Scan for the cell matching the given text and deliver its [x, y] coordinate at center. 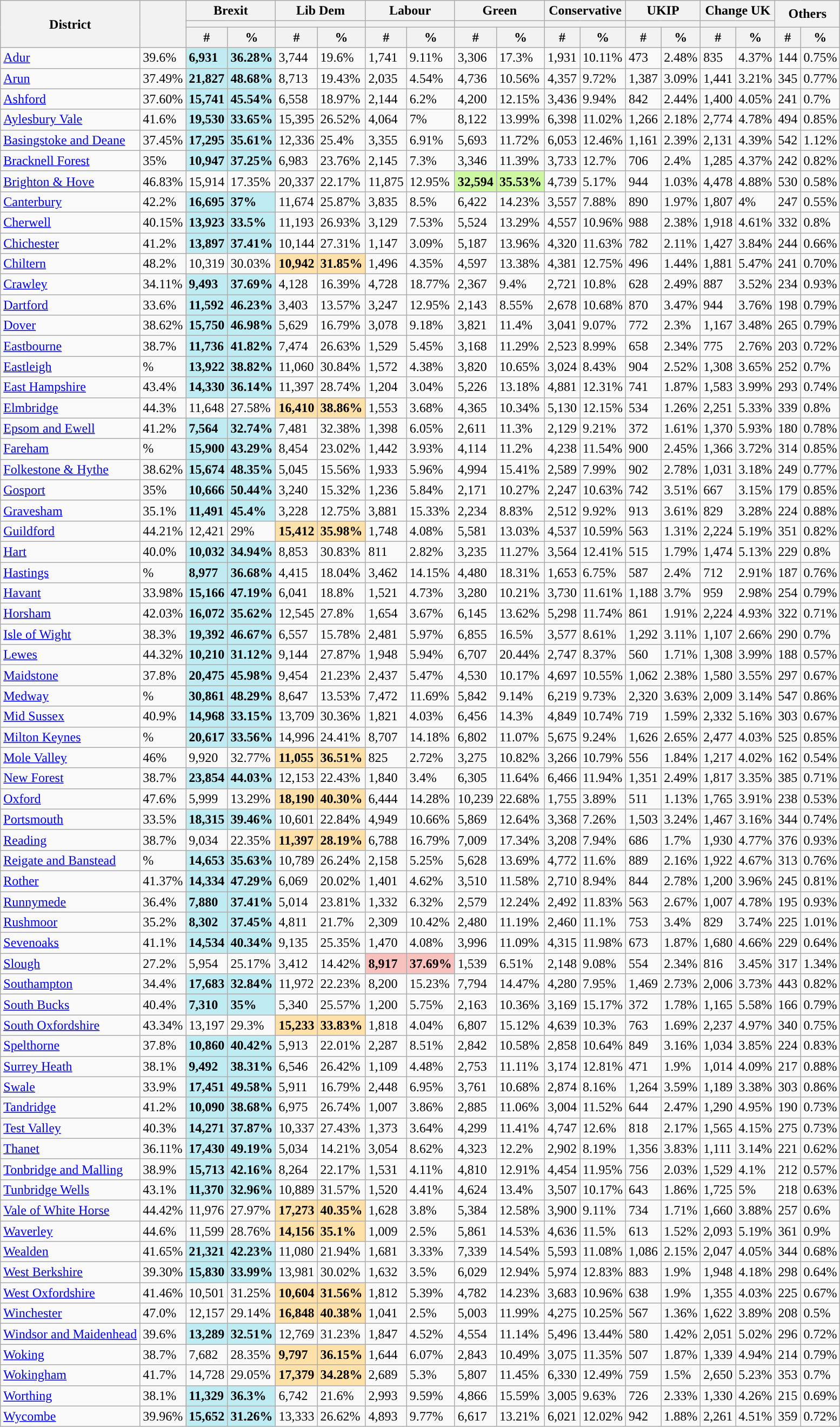
2,035 [386, 78]
9.14% [520, 696]
14,156 [296, 1231]
35.61% [252, 140]
11,491 [206, 510]
48.2% [163, 264]
30,861 [206, 696]
9,144 [296, 655]
14,996 [296, 737]
20,337 [296, 181]
8.99% [602, 346]
7.99% [602, 469]
3.18% [756, 469]
3,368 [562, 819]
14,534 [206, 943]
27.58% [252, 408]
11.83% [602, 901]
3,881 [386, 510]
719 [643, 716]
1.36% [681, 1313]
1,474 [718, 552]
3.64% [430, 1128]
2,332 [718, 716]
4.95% [756, 1107]
7.53% [430, 222]
2.98% [756, 593]
293 [788, 387]
638 [643, 1293]
42.16% [252, 1169]
41.7% [163, 1375]
5,629 [296, 326]
6,422 [476, 202]
214 [788, 1355]
12,421 [206, 531]
471 [643, 1066]
19.6% [342, 58]
942 [643, 1416]
238 [788, 799]
26.24% [342, 860]
42.23% [252, 1252]
12.7% [602, 161]
3,075 [562, 1355]
Rother [70, 881]
4,537 [562, 531]
District [70, 24]
9,492 [206, 1066]
3,835 [386, 202]
33.99% [252, 1272]
212 [788, 1169]
3,235 [476, 552]
2,251 [718, 408]
17,683 [206, 984]
11,080 [296, 1252]
33.15% [252, 716]
2,143 [476, 305]
11.95% [602, 1169]
1.88% [681, 1416]
10.63% [602, 490]
4.88% [756, 181]
East Hampshire [70, 387]
742 [643, 490]
26.63% [342, 346]
Gravesham [70, 510]
32,594 [476, 181]
2,247 [562, 490]
2,721 [562, 284]
257 [788, 1210]
36.51% [342, 758]
Sevenoaks [70, 943]
1,930 [718, 840]
11.54% [602, 449]
1,441 [718, 78]
2.47% [681, 1107]
9.08% [602, 964]
1,496 [386, 264]
West Berkshire [70, 1272]
11,193 [296, 222]
4,557 [562, 222]
South Bucks [70, 1005]
23.02% [342, 449]
14.54% [520, 1252]
8,454 [296, 449]
1.79% [681, 552]
835 [718, 58]
2,523 [562, 346]
4,480 [476, 573]
2.15% [681, 1252]
359 [788, 1416]
15,713 [206, 1169]
1,583 [718, 387]
40.42% [252, 1046]
23,854 [206, 778]
3.04% [430, 387]
15.33% [430, 510]
1,654 [386, 614]
5,628 [476, 860]
9.63% [602, 1396]
41.82% [252, 346]
11.09% [520, 943]
3.65% [756, 367]
208 [788, 1313]
4,739 [562, 181]
Horsham [70, 614]
34.94% [252, 552]
3.59% [681, 1087]
Cherwell [70, 222]
3,900 [562, 1210]
8.19% [602, 1149]
10,032 [206, 552]
14,330 [206, 387]
265 [788, 326]
5,226 [476, 387]
Tandridge [70, 1107]
1,469 [643, 984]
12,153 [296, 778]
15.23% [430, 984]
Mid Sussex [70, 716]
353 [788, 1375]
43.1% [163, 1190]
5.75% [430, 1005]
Guildford [70, 531]
4,736 [476, 78]
13,333 [296, 1416]
2,492 [562, 901]
6.75% [602, 573]
5,340 [296, 1005]
297 [788, 675]
11,060 [296, 367]
2,753 [476, 1066]
3,280 [476, 593]
6.32% [430, 901]
31.85% [342, 264]
3,730 [562, 593]
16,848 [296, 1313]
4.94% [756, 1355]
1,847 [386, 1334]
6.05% [430, 428]
4,320 [562, 243]
3,761 [476, 1087]
3,820 [476, 367]
5,693 [476, 140]
9,135 [296, 943]
16,410 [296, 408]
15,395 [296, 120]
706 [643, 161]
Reigate and Banstead [70, 860]
3.21% [756, 78]
1,725 [718, 1190]
4.41% [430, 1190]
26.42% [342, 1066]
3,005 [562, 1396]
8.61% [602, 634]
3.84% [756, 243]
15,166 [206, 593]
5,034 [296, 1149]
1,355 [718, 1293]
6,041 [296, 593]
Portsmouth [70, 819]
6,398 [562, 120]
12.31% [602, 387]
10.34% [520, 408]
15.41% [520, 469]
Brighton & Hove [70, 181]
21.94% [342, 1252]
1,520 [386, 1190]
6,931 [206, 58]
14,271 [206, 1128]
12.94% [520, 1272]
3.67% [430, 614]
180 [788, 428]
4.02% [756, 758]
902 [643, 469]
Epsom and Ewell [70, 428]
3.74% [756, 922]
12.81% [602, 1066]
900 [643, 449]
6,802 [476, 737]
351 [788, 531]
42.03% [163, 614]
11,648 [206, 408]
4,454 [562, 1169]
179 [788, 490]
40.0% [163, 552]
1.03% [681, 181]
13.69% [520, 860]
889 [643, 860]
5.39% [430, 1293]
0.9% [821, 1231]
2,858 [562, 1046]
4,415 [296, 573]
2,874 [562, 1087]
18.04% [342, 573]
5,384 [476, 1210]
8,200 [386, 984]
25.4% [342, 140]
756 [643, 1169]
44.42% [163, 1210]
5.23% [756, 1375]
14.28% [430, 799]
42.2% [163, 202]
Wokingham [70, 1375]
2.39% [681, 140]
43.29% [252, 449]
South Oxfordshire [70, 1025]
38.31% [252, 1066]
13.99% [520, 120]
9.18% [430, 326]
1.13% [681, 799]
Hart [70, 552]
2,367 [476, 284]
759 [643, 1375]
10.59% [602, 531]
33.98% [163, 593]
15.32% [342, 490]
44.03% [252, 778]
6,742 [296, 1396]
10.64% [602, 1046]
0.69% [821, 1396]
1,741 [386, 58]
1,931 [562, 58]
1,539 [476, 964]
1,165 [718, 1005]
10.55% [602, 675]
33.65% [252, 120]
10,889 [296, 1190]
2,480 [476, 922]
44.6% [163, 1231]
Oxford [70, 799]
8,713 [296, 78]
587 [643, 573]
2,047 [718, 1252]
221 [788, 1149]
13.96% [520, 243]
3,510 [476, 881]
10.74% [602, 716]
Dover [70, 326]
7% [430, 120]
959 [718, 593]
1,660 [718, 1210]
2.66% [756, 634]
5,842 [476, 696]
8,917 [386, 964]
4,810 [476, 1169]
17.34% [520, 840]
4.62% [430, 881]
45.4% [252, 510]
6,975 [296, 1107]
0.62% [821, 1149]
4.35% [430, 264]
4.48% [430, 1066]
Milton Keynes [70, 737]
17,295 [206, 140]
13,922 [206, 367]
4.26% [756, 1396]
20,617 [206, 737]
41.1% [163, 943]
11.27% [520, 552]
35.62% [252, 614]
14.53% [520, 1231]
560 [643, 655]
542 [788, 140]
9.73% [602, 696]
1,400 [718, 99]
842 [643, 99]
6,305 [476, 778]
11,976 [206, 1210]
Reading [70, 840]
34.28% [342, 1375]
Southampton [70, 984]
49.58% [252, 1087]
10.82% [520, 758]
2,006 [718, 984]
33.9% [163, 1087]
249 [788, 469]
2.72% [430, 758]
9.59% [430, 1396]
1,922 [718, 860]
1,817 [718, 778]
8.16% [602, 1087]
5,581 [476, 531]
15,674 [206, 469]
13,981 [296, 1272]
4,893 [386, 1416]
16,695 [206, 202]
Bracknell Forest [70, 161]
3.28% [756, 510]
11.08% [602, 1252]
890 [643, 202]
7,310 [206, 1005]
48.35% [252, 469]
3.83% [681, 1149]
38.82% [252, 367]
11.07% [520, 737]
3,412 [296, 964]
8,264 [296, 1169]
218 [788, 1190]
27.2% [163, 964]
4.61% [756, 222]
7,481 [296, 428]
Aylesbury Vale [70, 120]
10,090 [206, 1107]
13,289 [206, 1334]
Worthing [70, 1396]
4% [756, 202]
48.29% [252, 696]
340 [788, 1025]
6,219 [562, 696]
10.49% [520, 1355]
21.6% [342, 1396]
15.56% [342, 469]
12.6% [602, 1128]
6,807 [476, 1025]
Spelthorne [70, 1046]
8,853 [296, 552]
12,769 [296, 1334]
385 [788, 778]
849 [643, 1046]
547 [788, 696]
4.52% [430, 1334]
1,147 [386, 243]
29% [252, 531]
32.38% [342, 428]
31.12% [252, 655]
47.29% [252, 881]
556 [643, 758]
1.69% [681, 1025]
3.5% [430, 1272]
3,403 [296, 305]
1,009 [386, 1231]
13.4% [520, 1190]
9,034 [206, 840]
1.44% [681, 264]
3,577 [562, 634]
530 [788, 181]
870 [643, 305]
46.83% [163, 181]
3.51% [681, 490]
515 [643, 552]
4,200 [476, 99]
2.45% [681, 449]
12.2% [520, 1149]
2,234 [476, 510]
39.46% [252, 819]
13.44% [602, 1334]
13,923 [206, 222]
2,158 [386, 860]
9.21% [602, 428]
1,427 [718, 243]
712 [718, 573]
1,818 [386, 1025]
15,914 [206, 181]
40.3% [163, 1128]
5.16% [756, 716]
0.54% [821, 758]
3,168 [476, 346]
5.96% [430, 469]
1,840 [386, 778]
7.95% [602, 984]
252 [788, 367]
6,617 [476, 1416]
2,512 [562, 510]
8.51% [430, 1046]
30.02% [342, 1272]
5.45% [430, 346]
12.49% [602, 1375]
1,332 [386, 901]
44.3% [163, 408]
Dartford [70, 305]
1,387 [643, 78]
162 [788, 758]
11.58% [520, 881]
613 [643, 1231]
8,707 [386, 737]
3.63% [681, 696]
11.35% [602, 1355]
43.34% [163, 1025]
187 [788, 573]
6,456 [476, 716]
1,755 [562, 799]
20.44% [520, 655]
4.97% [756, 1025]
15.17% [602, 1005]
38.9% [163, 1169]
3.61% [681, 510]
4,365 [476, 408]
1,189 [718, 1087]
1,188 [643, 593]
988 [643, 222]
6,788 [386, 840]
11.94% [602, 778]
3.55% [756, 675]
12.91% [520, 1169]
3,078 [386, 326]
5,524 [476, 222]
5,187 [476, 243]
10,942 [296, 264]
36.68% [252, 573]
Arun [70, 78]
1,765 [718, 799]
11,599 [206, 1231]
1,167 [718, 326]
883 [643, 1272]
6.2% [430, 99]
782 [643, 243]
37.25% [252, 161]
10,601 [296, 819]
11,329 [206, 1396]
643 [643, 1190]
4,478 [718, 181]
29.3% [252, 1025]
1,161 [643, 140]
4,697 [562, 675]
41.37% [163, 881]
4.39% [756, 140]
3,564 [562, 552]
14.42% [342, 964]
10.8% [602, 284]
496 [643, 264]
6.91% [430, 140]
10.21% [520, 593]
4,554 [476, 1334]
6,029 [476, 1272]
1,821 [386, 716]
1.84% [681, 758]
Eastleigh [70, 367]
376 [788, 840]
37.87% [252, 1128]
1.31% [681, 531]
18.97% [342, 99]
3.86% [430, 1107]
5,014 [296, 901]
7,564 [206, 428]
4,597 [476, 264]
2,902 [562, 1149]
10.42% [430, 922]
525 [788, 737]
5,913 [296, 1046]
3.73% [756, 984]
Hastings [70, 573]
27.8% [342, 614]
7.3% [430, 161]
3.85% [756, 1046]
6,855 [476, 634]
0.6% [821, 1210]
Test Valley [70, 1128]
1,470 [386, 943]
7,009 [476, 840]
1,398 [386, 428]
4.66% [756, 943]
37.49% [163, 78]
25.57% [342, 1005]
18.77% [430, 284]
1,285 [718, 161]
4,728 [386, 284]
40.34% [252, 943]
12.02% [602, 1416]
8,302 [206, 922]
31.25% [252, 1293]
9,454 [296, 675]
26.93% [342, 222]
511 [643, 799]
Others [808, 14]
10.56% [520, 78]
3.96% [756, 881]
5,911 [296, 1087]
10,789 [296, 860]
22.23% [342, 984]
9.94% [602, 99]
6,983 [296, 161]
18.8% [342, 593]
Mole Valley [70, 758]
37.60% [163, 99]
658 [643, 346]
2.76% [756, 346]
2,129 [562, 428]
296 [788, 1334]
247 [788, 202]
6,557 [296, 634]
7,472 [386, 696]
15,830 [206, 1272]
217 [788, 1066]
11.3% [520, 428]
3,266 [562, 758]
1.7% [681, 840]
3.7% [681, 593]
11,736 [206, 346]
11,592 [206, 305]
1,109 [386, 1066]
3.8% [430, 1210]
15,652 [206, 1416]
11.74% [602, 614]
1,553 [386, 408]
3,507 [562, 1190]
48.68% [252, 78]
1.59% [681, 716]
6.07% [430, 1355]
12.24% [520, 901]
16.5% [520, 634]
14,653 [206, 860]
12.58% [520, 1210]
36.14% [252, 387]
198 [788, 305]
4.54% [430, 78]
18.31% [520, 573]
5,496 [562, 1334]
443 [788, 984]
5,869 [476, 819]
32.74% [252, 428]
19,392 [206, 634]
1.97% [681, 202]
2,051 [718, 1334]
1,918 [718, 222]
1.26% [681, 408]
21.23% [342, 675]
Basingstoke and Deane [70, 140]
31.56% [342, 1293]
4.15% [756, 1128]
35.98% [342, 531]
4.93% [756, 614]
36.11% [163, 1149]
4.73% [430, 593]
345 [788, 78]
10,604 [296, 1293]
4,275 [562, 1313]
Chiltern [70, 264]
9,920 [206, 758]
3.93% [430, 449]
332 [788, 222]
2.65% [681, 737]
2,009 [718, 696]
2,261 [718, 1416]
10,210 [206, 655]
10.27% [520, 490]
14,968 [206, 716]
4,782 [476, 1293]
1,881 [718, 264]
Elmbridge [70, 408]
4,064 [386, 120]
242 [788, 161]
11.64% [520, 778]
40.30% [342, 799]
5,954 [206, 964]
40.35% [342, 1210]
12.46% [602, 140]
5,807 [476, 1375]
2,148 [562, 964]
245 [788, 881]
1.91% [681, 614]
3,174 [562, 1066]
3,129 [386, 222]
50.44% [252, 490]
1,204 [386, 387]
144 [788, 58]
23.76% [342, 161]
1.5% [681, 1375]
11.39% [520, 161]
1.12% [821, 140]
8.55% [520, 305]
35.2% [163, 922]
39.30% [163, 1272]
0.68% [821, 1252]
Lib Dem [321, 11]
1.86% [681, 1190]
2,144 [386, 99]
861 [643, 614]
1,366 [718, 449]
20,475 [206, 675]
5,999 [206, 799]
1,370 [718, 428]
26.74% [342, 1107]
3,306 [476, 58]
11.14% [520, 1334]
244 [788, 243]
22.43% [342, 778]
6,466 [562, 778]
7,794 [476, 984]
38.68% [252, 1107]
32.77% [252, 758]
11.52% [602, 1107]
11.72% [520, 140]
Labour [410, 11]
11.11% [520, 1066]
5,298 [562, 614]
Vale of White Horse [70, 1210]
8,647 [296, 696]
Fareham [70, 449]
3.11% [681, 634]
6,069 [296, 881]
30.36% [342, 716]
3,355 [386, 140]
Canterbury [70, 202]
5.17% [602, 181]
4.04% [430, 1025]
2.67% [681, 901]
Wealden [70, 1252]
9,797 [296, 1355]
4,639 [562, 1025]
36.15% [342, 1355]
2.44% [681, 99]
1,041 [386, 1313]
32.51% [252, 1334]
Lewes [70, 655]
Winchester [70, 1313]
4,280 [562, 984]
39.96% [163, 1416]
1,330 [718, 1396]
195 [788, 901]
10.36% [520, 1005]
15.59% [520, 1396]
2.33% [681, 1396]
7,474 [296, 346]
19.43% [342, 78]
0.63% [821, 1190]
534 [643, 408]
13.21% [520, 1416]
16,072 [206, 614]
2,460 [562, 922]
27.43% [342, 1128]
4,994 [476, 469]
3,996 [476, 943]
Green [499, 11]
17,273 [296, 1210]
8.83% [520, 510]
2,747 [562, 655]
3,346 [476, 161]
290 [788, 634]
17,430 [206, 1149]
0.55% [821, 202]
15,900 [206, 449]
9.07% [602, 326]
2,309 [386, 922]
10.65% [520, 367]
4.38% [430, 367]
19,530 [206, 120]
22.84% [342, 819]
3,054 [386, 1149]
Wycombe [70, 1416]
1,467 [718, 819]
1,290 [718, 1107]
44.32% [163, 655]
1,503 [643, 819]
2.82% [430, 552]
4,357 [562, 78]
3,169 [562, 1005]
494 [788, 120]
816 [718, 964]
29.05% [252, 1375]
10,666 [206, 490]
11.41% [520, 1128]
298 [788, 1272]
1,107 [718, 634]
8.37% [602, 655]
27.87% [342, 655]
3.52% [756, 284]
473 [643, 58]
4,299 [476, 1128]
5,045 [296, 469]
9.72% [602, 78]
Ashford [70, 99]
11,370 [206, 1190]
15.78% [342, 634]
5,974 [562, 1272]
7.88% [602, 202]
507 [643, 1355]
0.70% [821, 264]
Medway [70, 696]
4.09% [756, 1066]
46% [163, 758]
6,707 [476, 655]
2.18% [681, 120]
15,233 [296, 1025]
3.33% [430, 1252]
47.0% [163, 1313]
4,811 [296, 922]
22.35% [252, 840]
1,812 [386, 1293]
1.78% [681, 1005]
11,875 [386, 181]
12.64% [520, 819]
2,448 [386, 1087]
2.91% [756, 573]
36.4% [163, 901]
314 [788, 449]
38.3% [163, 634]
14.3% [520, 716]
25.87% [342, 202]
32.84% [252, 984]
10,319 [206, 264]
9.92% [602, 510]
UKIP [663, 11]
11.4% [520, 326]
14.15% [430, 573]
45.54% [252, 99]
4.11% [430, 1169]
32.96% [252, 1190]
11,972 [296, 984]
2.73% [681, 984]
1,680 [718, 943]
1,681 [386, 1252]
Adur [70, 58]
1,339 [718, 1355]
5.02% [756, 1334]
0.83% [821, 1046]
35.53% [520, 181]
2,437 [386, 675]
10,239 [476, 799]
1,031 [718, 469]
Change UK [738, 11]
4,530 [476, 675]
Brexit [231, 11]
10,860 [206, 1046]
6.51% [520, 964]
4.1% [756, 1169]
26.52% [342, 120]
10.3% [602, 1025]
15,412 [296, 531]
3,228 [296, 510]
10.58% [520, 1046]
43.4% [163, 387]
6,558 [296, 99]
0.58% [821, 181]
12,545 [296, 614]
4,624 [476, 1190]
913 [643, 510]
1,580 [718, 675]
1,062 [643, 675]
3,024 [562, 367]
203 [788, 346]
2,477 [718, 737]
2,320 [643, 696]
567 [643, 1313]
Crawley [70, 284]
33.56% [252, 737]
36.28% [252, 58]
11.19% [520, 922]
Isle of Wight [70, 634]
628 [643, 284]
6.95% [430, 1087]
313 [788, 860]
7,682 [206, 1355]
4,323 [476, 1149]
1,356 [643, 1149]
28.35% [252, 1355]
1,351 [643, 778]
11,674 [296, 202]
33.6% [163, 305]
3.15% [756, 490]
2,710 [562, 881]
2,145 [386, 161]
Rushmoor [70, 922]
5% [756, 1190]
339 [788, 408]
46.23% [252, 305]
18,315 [206, 819]
12,336 [296, 140]
11.5% [602, 1231]
7.26% [602, 819]
10.11% [602, 58]
28.19% [342, 840]
8.5% [430, 202]
1,111 [718, 1149]
1,572 [386, 367]
4.18% [756, 1272]
5.13% [756, 552]
2.03% [681, 1169]
Chichester [70, 243]
1,807 [718, 202]
763 [643, 1025]
11.29% [520, 346]
1.01% [821, 922]
2,579 [476, 901]
1,531 [386, 1169]
17,379 [296, 1375]
904 [643, 367]
6,330 [562, 1375]
11,055 [296, 758]
811 [386, 552]
10,947 [206, 161]
772 [643, 326]
Thanet [70, 1149]
22.68% [520, 799]
3.76% [756, 305]
40.9% [163, 716]
7.94% [602, 840]
1,933 [386, 469]
5.84% [430, 490]
Woking [70, 1355]
2.48% [681, 58]
0.78% [821, 428]
3,462 [386, 573]
4.67% [756, 860]
41.46% [163, 1293]
3,247 [386, 305]
3,004 [562, 1107]
4,636 [562, 1231]
5,593 [562, 1252]
2,163 [476, 1005]
11.61% [602, 593]
644 [643, 1107]
3,208 [562, 840]
27.97% [252, 1210]
21,321 [206, 1252]
49.19% [252, 1149]
6,053 [562, 140]
1,236 [386, 490]
753 [643, 922]
2,689 [386, 1375]
2.3% [681, 326]
9.77% [430, 1416]
25.17% [252, 964]
25.35% [342, 943]
Gosport [70, 490]
15,741 [206, 99]
26.62% [342, 1416]
887 [718, 284]
11.06% [520, 1107]
3.91% [756, 799]
4,114 [476, 449]
741 [643, 387]
6,021 [562, 1416]
3,275 [476, 758]
1,628 [386, 1210]
4,315 [562, 943]
16.39% [342, 284]
Surrey Heath [70, 1066]
4,238 [562, 449]
36.3% [252, 1396]
15,750 [206, 326]
2,287 [386, 1046]
2,589 [562, 469]
10.25% [602, 1313]
6,145 [476, 614]
10,144 [296, 243]
4,849 [562, 716]
47.6% [163, 799]
0.66% [821, 243]
2,774 [718, 120]
190 [788, 1107]
0.81% [821, 881]
6,444 [386, 799]
37% [252, 202]
1.42% [681, 1334]
1.61% [681, 428]
1,653 [562, 573]
44.21% [163, 531]
0.5% [821, 1313]
13.57% [342, 305]
317 [788, 964]
Eastbourne [70, 346]
22.01% [342, 1046]
9,493 [206, 284]
5,861 [476, 1231]
13.62% [520, 614]
2,650 [718, 1375]
23.81% [342, 901]
667 [718, 490]
13,897 [206, 243]
2,843 [476, 1355]
Windsor and Maidenhead [70, 1334]
11.6% [602, 860]
2,171 [476, 490]
1,521 [386, 593]
11.2% [520, 449]
11.02% [602, 120]
9.24% [602, 737]
Tonbridge and Malling [70, 1169]
2.16% [681, 860]
11.1% [602, 922]
31.26% [252, 1416]
1.34% [821, 964]
554 [643, 964]
2,237 [718, 1025]
41.65% [163, 1252]
Maidstone [70, 675]
188 [788, 655]
734 [643, 1210]
4,381 [562, 264]
5,130 [562, 408]
4,747 [562, 1128]
2,993 [386, 1396]
Runnymede [70, 901]
5.25% [430, 860]
4,128 [296, 284]
13.53% [342, 696]
775 [718, 346]
New Forest [70, 778]
15.12% [520, 1025]
29.14% [252, 1313]
1,217 [718, 758]
1,748 [386, 531]
Folkestone & Hythe [70, 469]
4.77% [756, 840]
1,565 [718, 1128]
8.43% [602, 367]
4.51% [756, 1416]
1,264 [643, 1087]
1,632 [386, 1272]
5.93% [756, 428]
45.98% [252, 675]
166 [788, 1005]
361 [788, 1231]
322 [788, 614]
9.4% [520, 284]
8,122 [476, 120]
14,728 [206, 1375]
17.35% [252, 181]
1,034 [718, 1046]
275 [788, 1128]
1,442 [386, 449]
3,821 [476, 326]
10.66% [430, 819]
726 [643, 1396]
3,240 [296, 490]
10,501 [206, 1293]
13.03% [520, 531]
31.23% [342, 1334]
844 [643, 881]
7,880 [206, 901]
11.98% [602, 943]
3.45% [756, 964]
1,373 [386, 1128]
8.62% [430, 1149]
1,086 [643, 1252]
5.97% [430, 634]
3.88% [756, 1210]
3,557 [562, 202]
5,003 [476, 1313]
2,481 [386, 634]
34.11% [163, 284]
Waverley [70, 1231]
3,744 [296, 58]
1,266 [643, 120]
1,014 [718, 1066]
12.83% [602, 1272]
4,881 [562, 387]
31.57% [342, 1190]
4,949 [386, 819]
3.38% [756, 1087]
4,772 [562, 860]
2.17% [681, 1128]
17,451 [206, 1087]
673 [643, 943]
5.33% [756, 408]
11.99% [520, 1313]
0.53% [821, 799]
Swale [70, 1087]
5.58% [756, 1005]
27.31% [342, 243]
11.63% [602, 243]
2,093 [718, 1231]
2,842 [476, 1046]
3,041 [562, 326]
14.47% [520, 984]
28.74% [342, 387]
17.3% [520, 58]
1,644 [386, 1355]
14,334 [206, 881]
3,436 [562, 99]
40.38% [342, 1313]
34.4% [163, 984]
825 [386, 758]
30.84% [342, 367]
2,611 [476, 428]
6,546 [296, 1066]
1,401 [386, 881]
West Oxfordshire [70, 1293]
Havant [70, 593]
21,827 [206, 78]
2,131 [718, 140]
1,626 [643, 737]
3.68% [430, 408]
580 [643, 1334]
28.76% [252, 1231]
14.21% [342, 1149]
3,733 [562, 161]
20.02% [342, 881]
10.79% [602, 758]
11.45% [520, 1375]
41.6% [163, 120]
3.47% [681, 305]
5.3% [430, 1375]
8,977 [206, 573]
8.94% [602, 881]
14.18% [430, 737]
33.83% [342, 1025]
Conservative [585, 11]
2.11% [681, 243]
13,709 [296, 716]
10,337 [296, 1128]
35.63% [252, 860]
11.69% [430, 696]
2,678 [562, 305]
5,675 [562, 737]
18,190 [296, 799]
3.35% [756, 778]
2.52% [681, 367]
254 [788, 593]
13,197 [206, 1025]
Tunbridge Wells [70, 1190]
47.19% [252, 593]
215 [788, 1396]
686 [643, 840]
3,683 [562, 1293]
3.24% [681, 819]
234 [788, 284]
13.38% [520, 264]
12,157 [206, 1313]
1.52% [681, 1231]
40.15% [163, 222]
1,292 [643, 634]
21.7% [342, 922]
3.72% [756, 449]
30.83% [342, 552]
13.18% [520, 387]
30.03% [252, 264]
46.67% [252, 634]
4,866 [476, 1396]
24.41% [342, 737]
7,339 [476, 1252]
46.98% [252, 326]
Slough [70, 964]
1,622 [718, 1313]
818 [643, 1128]
38.86% [342, 408]
40.4% [163, 1005]
2,885 [476, 1107]
5.94% [430, 655]
12.41% [602, 552]
3.48% [756, 326]
